Pinpoint the cell where the given text exists, returning its [x, y] midpoint coordinate. 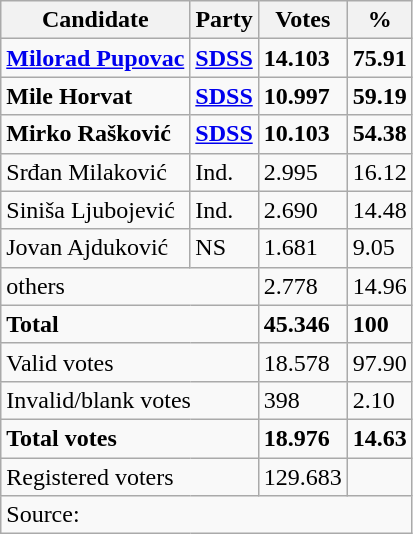
18.578 [302, 362]
Source: [207, 515]
1.681 [302, 248]
59.19 [380, 96]
others [130, 286]
2.690 [302, 210]
129.683 [302, 477]
Valid votes [130, 362]
Total [130, 324]
NS [224, 248]
10.103 [302, 134]
2.778 [302, 286]
14.96 [380, 286]
14.103 [302, 58]
2.10 [380, 400]
14.48 [380, 210]
16.12 [380, 172]
Srđan Milaković [96, 172]
45.346 [302, 324]
Registered voters [130, 477]
Siniša Ljubojević [96, 210]
Mile Horvat [96, 96]
398 [302, 400]
54.38 [380, 134]
Invalid/blank votes [130, 400]
Jovan Ajduković [96, 248]
14.63 [380, 438]
10.997 [302, 96]
2.995 [302, 172]
% [380, 20]
75.91 [380, 58]
9.05 [380, 248]
100 [380, 324]
Mirko Rašković [96, 134]
18.976 [302, 438]
Party [224, 20]
Candidate [96, 20]
97.90 [380, 362]
Total votes [130, 438]
Milorad Pupovac [96, 58]
Votes [302, 20]
